Identify which cell holds the provided text, then report its [X, Y] central coordinate. 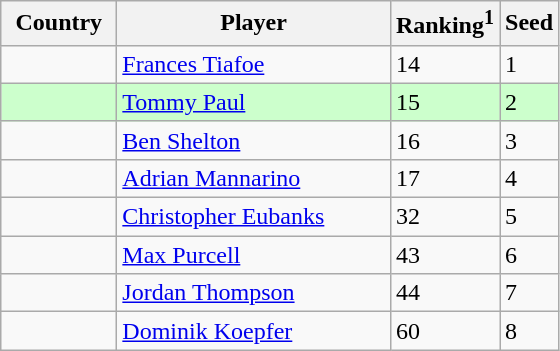
43 [444, 255]
Player [254, 24]
2 [530, 102]
Ranking1 [444, 24]
Christopher Eubanks [254, 217]
3 [530, 140]
Country [59, 24]
Frances Tiafoe [254, 64]
5 [530, 217]
Seed [530, 24]
44 [444, 293]
Ben Shelton [254, 140]
Tommy Paul [254, 102]
Adrian Mannarino [254, 178]
32 [444, 217]
Dominik Koepfer [254, 331]
15 [444, 102]
14 [444, 64]
Jordan Thompson [254, 293]
7 [530, 293]
8 [530, 331]
1 [530, 64]
4 [530, 178]
17 [444, 178]
16 [444, 140]
Max Purcell [254, 255]
60 [444, 331]
6 [530, 255]
